From the cell containing the given text, extract its center point as (x, y) coordinate. 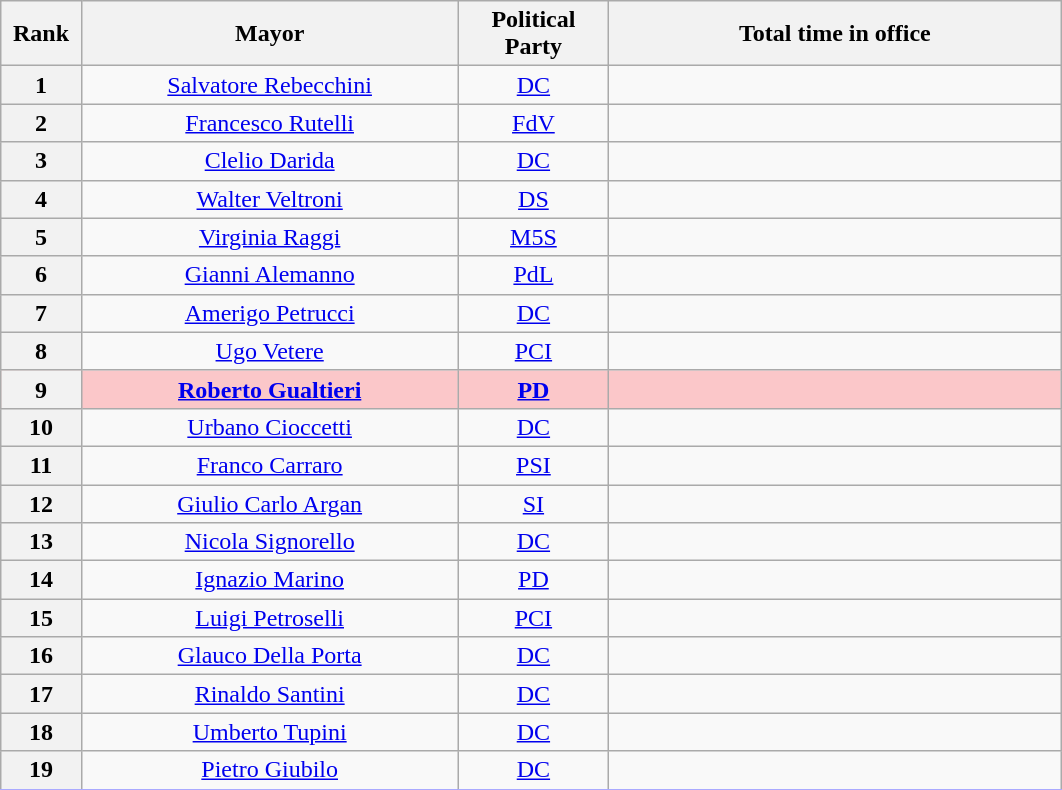
M5S (534, 237)
Political Party (534, 34)
5 (42, 237)
Umberto Tupini (270, 732)
Walter Veltroni (270, 199)
Ignazio Marino (270, 580)
Glauco Della Porta (270, 656)
DS (534, 199)
17 (42, 694)
4 (42, 199)
Pietro Giubilo (270, 770)
1 (42, 85)
18 (42, 732)
19 (42, 770)
Amerigo Petrucci (270, 313)
Franco Carraro (270, 465)
PSI (534, 465)
9 (42, 389)
Ugo Vetere (270, 351)
7 (42, 313)
Virginia Raggi (270, 237)
14 (42, 580)
Salvatore Rebecchini (270, 85)
SI (534, 503)
Nicola Signorello (270, 542)
8 (42, 351)
PdL (534, 275)
Giulio Carlo Argan (270, 503)
Rinaldo Santini (270, 694)
Mayor (270, 34)
Urbano Cioccetti (270, 427)
Clelio Darida (270, 161)
Total time in office (835, 34)
11 (42, 465)
10 (42, 427)
16 (42, 656)
13 (42, 542)
3 (42, 161)
15 (42, 618)
6 (42, 275)
12 (42, 503)
Francesco Rutelli (270, 123)
2 (42, 123)
Luigi Petroselli (270, 618)
Gianni Alemanno (270, 275)
Rank (42, 34)
Roberto Gualtieri (270, 389)
FdV (534, 123)
